Find where the given text appears and provide that cell's center as [x, y] coordinate. 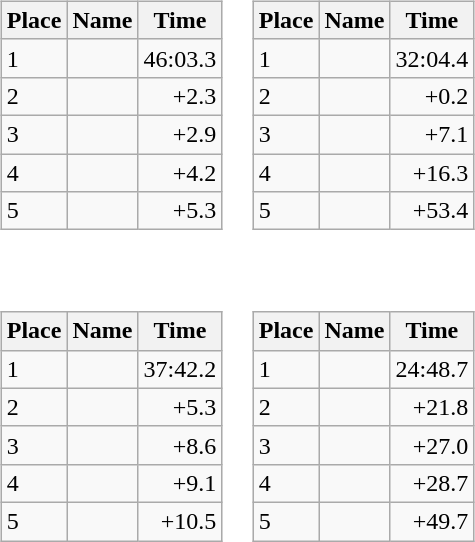
+7.1 [432, 134]
+16.3 [432, 173]
+10.5 [180, 521]
+4.2 [180, 173]
+2.9 [180, 134]
+27.0 [432, 445]
+8.6 [180, 445]
+0.2 [432, 96]
+21.8 [432, 407]
32:04.4 [432, 58]
+28.7 [432, 483]
+9.1 [180, 483]
24:48.7 [432, 369]
46:03.3 [180, 58]
+53.4 [432, 211]
37:42.2 [180, 369]
+49.7 [432, 521]
+2.3 [180, 96]
